Extract the (X, Y) coordinate from the center of the cell holding the provided text.  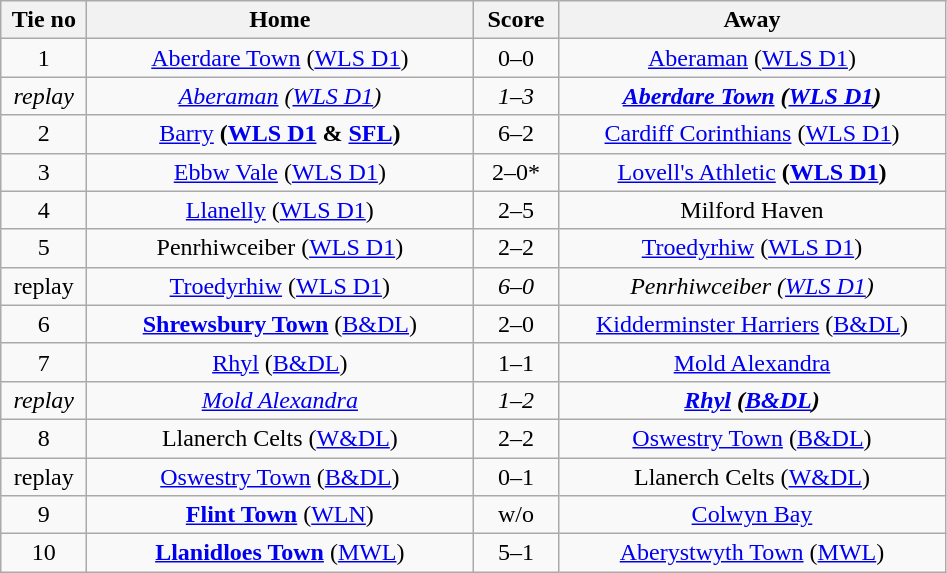
Barry (WLS D1 & SFL) (280, 134)
5 (44, 248)
6–2 (516, 134)
5–1 (516, 553)
Kidderminster Harriers (B&DL) (752, 324)
Lovell's Athletic (WLS D1) (752, 172)
0–1 (516, 477)
6 (44, 324)
Colwyn Bay (752, 515)
2–0 (516, 324)
1–1 (516, 362)
Score (516, 20)
Shrewsbury Town (B&DL) (280, 324)
Milford Haven (752, 210)
Home (280, 20)
Flint Town (WLN) (280, 515)
1 (44, 58)
3 (44, 172)
2 (44, 134)
Tie no (44, 20)
Aberystwyth Town (MWL) (752, 553)
2–0* (516, 172)
Cardiff Corinthians (WLS D1) (752, 134)
1–3 (516, 96)
Away (752, 20)
Ebbw Vale (WLS D1) (280, 172)
Llanidloes Town (MWL) (280, 553)
Llanelly (WLS D1) (280, 210)
0–0 (516, 58)
7 (44, 362)
10 (44, 553)
2–5 (516, 210)
w/o (516, 515)
9 (44, 515)
6–0 (516, 286)
4 (44, 210)
8 (44, 438)
1–2 (516, 400)
